Find where the given text appears and provide that cell's center as [x, y] coordinate. 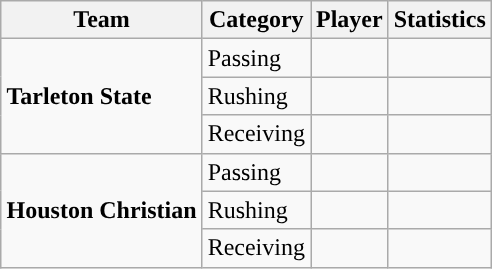
Team [102, 20]
Category [256, 20]
Statistics [440, 20]
Tarleton State [102, 96]
Houston Christian [102, 210]
Player [349, 20]
